From the cell containing the given text, extract its center point as (x, y) coordinate. 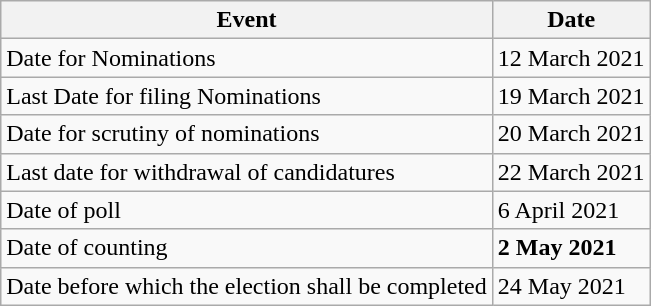
Date of counting (247, 248)
Date for Nominations (247, 58)
2 May 2021 (571, 248)
Last Date for filing Nominations (247, 96)
Date before which the election shall be completed (247, 286)
12 March 2021 (571, 58)
22 March 2021 (571, 172)
19 March 2021 (571, 96)
Date (571, 20)
6 April 2021 (571, 210)
Event (247, 20)
Date for scrutiny of nominations (247, 134)
24 May 2021 (571, 286)
Date of poll (247, 210)
20 March 2021 (571, 134)
Last date for withdrawal of candidatures (247, 172)
